Output the (x, y) coordinate of the center of the cell containing the given text.  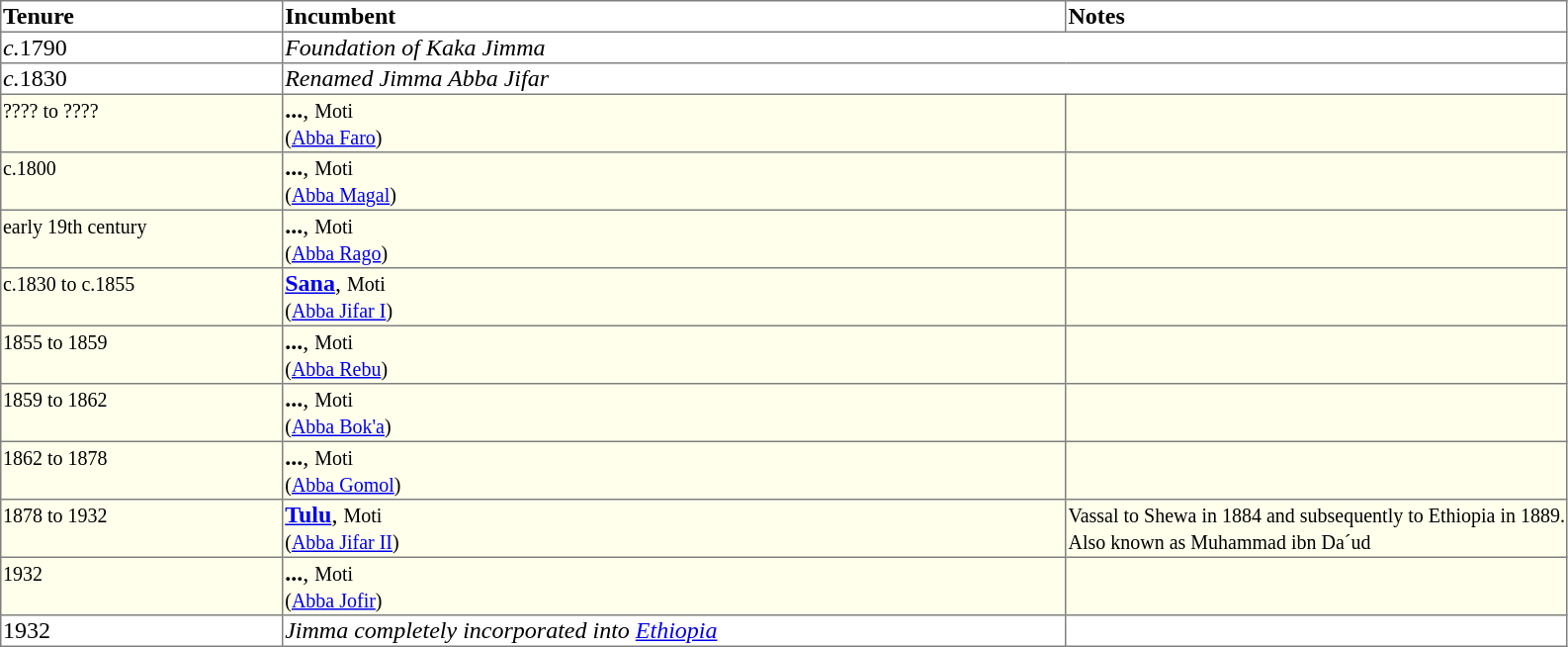
Foundation of Kaka Jimma (925, 47)
c.1800 (142, 181)
Sana, Moti(Abba Jifar I) (674, 297)
early 19th century (142, 238)
..., Moti(Abba Rebu) (674, 354)
..., Moti(Abba Magal) (674, 181)
Notes (1317, 17)
Tulu, Moti(Abba Jifar II) (674, 528)
..., Moti(Abba Gomol) (674, 470)
1878 to 1932 (142, 528)
c.1790 (142, 47)
Incumbent (674, 17)
Jimma completely incorporated into Ethiopia (674, 631)
..., Moti(Abba Rago) (674, 238)
1862 to 1878 (142, 470)
..., Moti(Abba Jofir) (674, 586)
c.1830 to c.1855 (142, 297)
1855 to 1859 (142, 354)
???? to ???? (142, 123)
..., Moti(Abba Bok'a) (674, 413)
1859 to 1862 (142, 413)
Tenure (142, 17)
Vassal to Shewa in 1884 and subsequently to Ethiopia in 1889.Also known as Muhammad ibn Da´ud (1317, 528)
c.1830 (142, 79)
Renamed Jimma Abba Jifar (925, 79)
..., Moti(Abba Faro) (674, 123)
